Output the (x, y) coordinate of the center of the cell containing the given text.  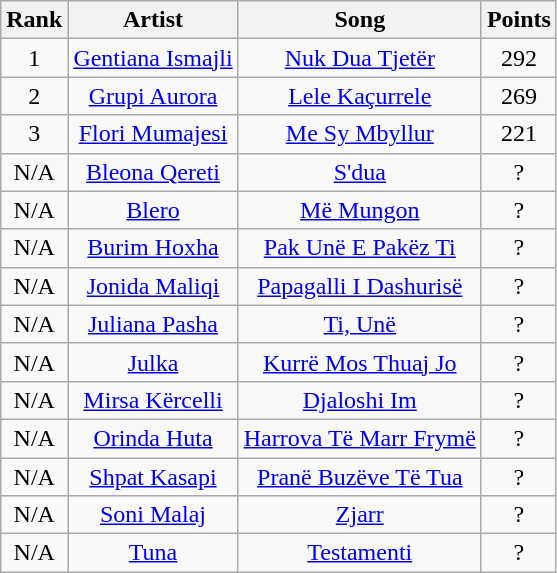
Nuk Dua Tjetër (360, 58)
269 (518, 96)
Papagalli I Dashurisë (360, 286)
Burim Hoxha (153, 248)
Tuna (153, 553)
Gentiana Ismajli (153, 58)
Juliana Pasha (153, 324)
Grupi Aurora (153, 96)
Djaloshi Im (360, 400)
Bleona Qereti (153, 172)
Me Sy Mbyllur (360, 134)
Pranë Buzëve Të Tua (360, 477)
Kurrë Mos Thuaj Jo (360, 362)
3 (34, 134)
Orinda Huta (153, 438)
Artist (153, 20)
Jonida Maliqi (153, 286)
Mirsa Kërcelli (153, 400)
Zjarr (360, 515)
1 (34, 58)
S'dua (360, 172)
Song (360, 20)
221 (518, 134)
2 (34, 96)
Më Mungon (360, 210)
Testamenti (360, 553)
Harrova Të Marr Frymë (360, 438)
Rank (34, 20)
Pak Unë E Pakëz Ti (360, 248)
Lele Kaçurrele (360, 96)
Julka (153, 362)
292 (518, 58)
Blero (153, 210)
Ti, Unë (360, 324)
Points (518, 20)
Shpat Kasapi (153, 477)
Flori Mumajesi (153, 134)
Soni Malaj (153, 515)
